Locate the cell with the specified text and output its [X, Y] center coordinate. 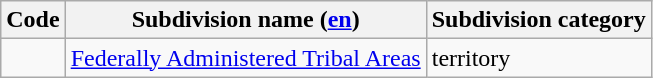
Subdivision category [538, 20]
Code [33, 20]
Subdivision name (en) [246, 20]
territory [538, 58]
Federally Administered Tribal Areas [246, 58]
